Capture the cell that displays the provided text and extract its (X, Y) central coordinate. 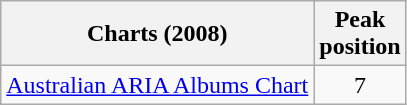
Australian ARIA Albums Chart (158, 85)
Peakposition (360, 34)
Charts (2008) (158, 34)
7 (360, 85)
